Capture the cell that displays the provided text and extract its (x, y) central coordinate. 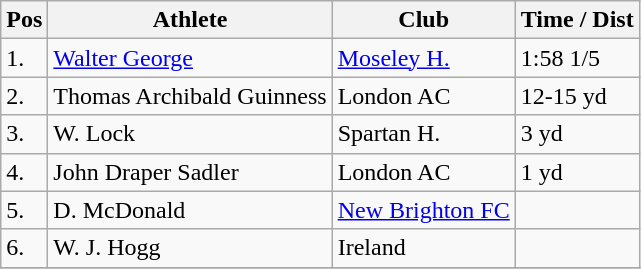
4. (24, 172)
Time / Dist (577, 20)
Ireland (424, 248)
Walter George (190, 58)
3. (24, 134)
1:58 1/5 (577, 58)
2. (24, 96)
3 yd (577, 134)
Athlete (190, 20)
6. (24, 248)
1. (24, 58)
New Brighton FC (424, 210)
Thomas Archibald Guinness (190, 96)
W. J. Hogg (190, 248)
Spartan H. (424, 134)
1 yd (577, 172)
5. (24, 210)
John Draper Sadler (190, 172)
W. Lock (190, 134)
12-15 yd (577, 96)
D. McDonald (190, 210)
Moseley H. (424, 58)
Pos (24, 20)
Club (424, 20)
